Detect which cell encompasses the target text, then output its (X, Y) center coordinate. 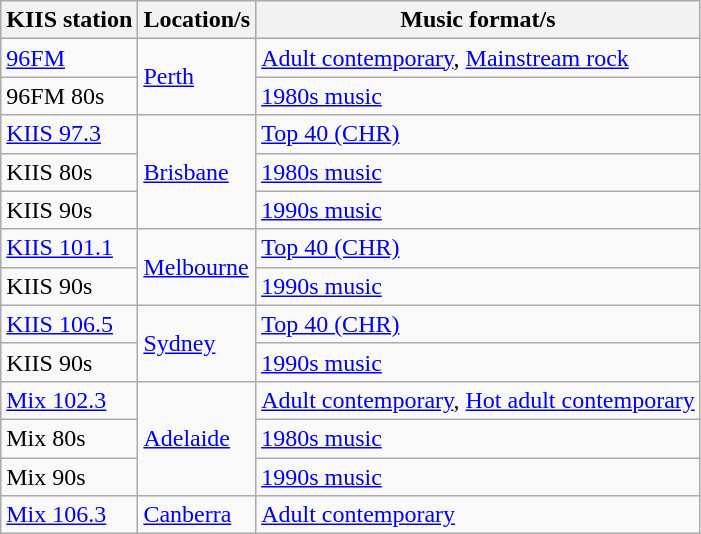
Sydney (197, 343)
KIIS 101.1 (70, 248)
Location/s (197, 20)
Perth (197, 77)
Mix 80s (70, 438)
Adult contemporary (478, 515)
Music format/s (478, 20)
96FM 80s (70, 96)
KIIS 80s (70, 172)
Melbourne (197, 267)
Adult contemporary, Mainstream rock (478, 58)
KIIS 106.5 (70, 324)
Mix 106.3 (70, 515)
Adult contemporary, Hot adult contemporary (478, 400)
Brisbane (197, 172)
KIIS station (70, 20)
Mix 102.3 (70, 400)
Canberra (197, 515)
Mix 90s (70, 477)
KIIS 97.3 (70, 134)
Adelaide (197, 438)
96FM (70, 58)
